Output the [X, Y] coordinate of the center of the cell containing the given text.  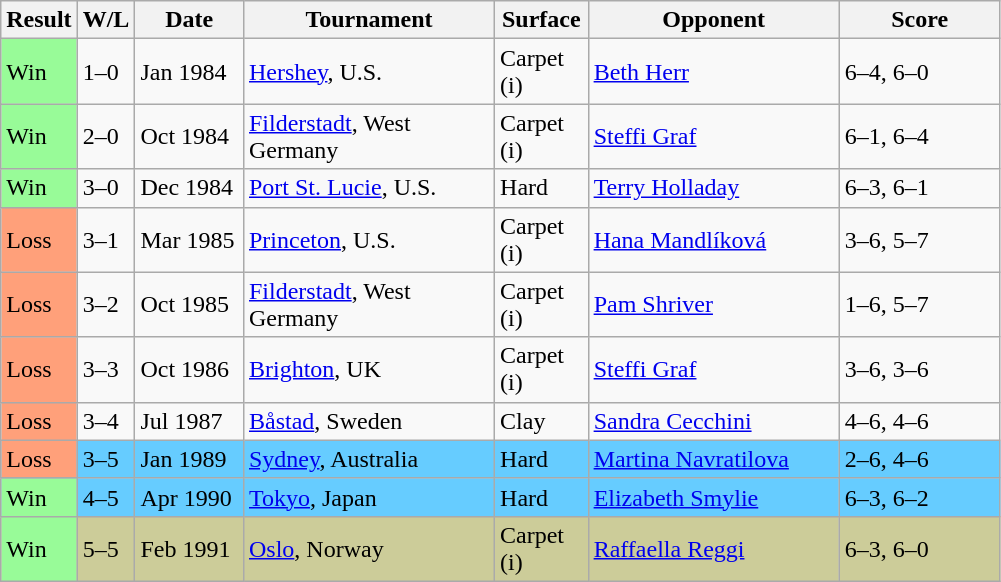
Oct 1984 [190, 136]
Feb 1991 [190, 548]
5–5 [106, 548]
Båstad, Sweden [368, 421]
Surface [542, 20]
Opponent [714, 20]
Date [190, 20]
Jul 1987 [190, 421]
6–3, 6–2 [920, 497]
W/L [106, 20]
4–5 [106, 497]
Beth Herr [714, 72]
Hana Mandlíková [714, 240]
Sydney, Australia [368, 459]
Raffaella Reggi [714, 548]
Terry Holladay [714, 188]
2–0 [106, 136]
1–0 [106, 72]
Oct 1985 [190, 304]
Tokyo, Japan [368, 497]
Sandra Cecchini [714, 421]
Jan 1989 [190, 459]
6–4, 6–0 [920, 72]
Brighton, UK [368, 370]
Mar 1985 [190, 240]
Dec 1984 [190, 188]
3–6, 5–7 [920, 240]
Tournament [368, 20]
1–6, 5–7 [920, 304]
6–3, 6–0 [920, 548]
Score [920, 20]
Martina Navratilova [714, 459]
3–2 [106, 304]
Pam Shriver [714, 304]
3–0 [106, 188]
6–1, 6–4 [920, 136]
Result [39, 20]
3–5 [106, 459]
Princeton, U.S. [368, 240]
6–3, 6–1 [920, 188]
3–3 [106, 370]
Oslo, Norway [368, 548]
Elizabeth Smylie [714, 497]
Apr 1990 [190, 497]
3–1 [106, 240]
Clay [542, 421]
Jan 1984 [190, 72]
4–6, 4–6 [920, 421]
2–6, 4–6 [920, 459]
3–6, 3–6 [920, 370]
Oct 1986 [190, 370]
Port St. Lucie, U.S. [368, 188]
3–4 [106, 421]
Hershey, U.S. [368, 72]
